Locate the cell with the specified text and output its (X, Y) center coordinate. 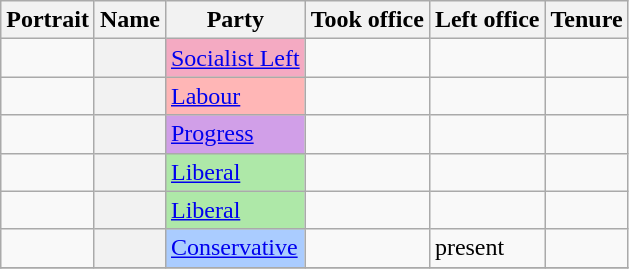
Progress (235, 134)
Took office (367, 20)
Tenure (586, 20)
Portrait (48, 20)
Party (235, 20)
present (487, 248)
Socialist Left (235, 58)
Conservative (235, 248)
Labour (235, 96)
Name (130, 20)
Left office (487, 20)
